Return [X, Y] of the center of cell containing provided text 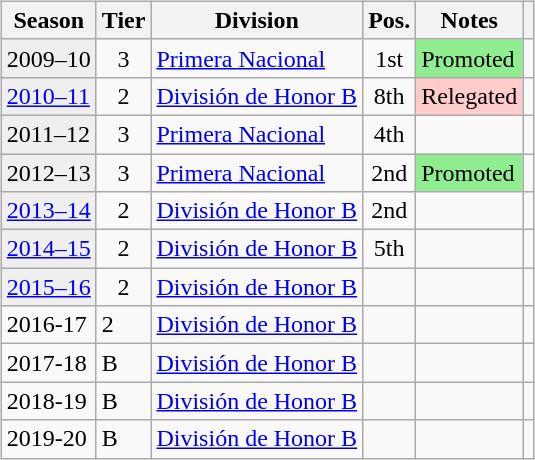
2012–13 [48, 173]
2009–10 [48, 58]
Pos. [390, 20]
2018-19 [48, 401]
8th [390, 96]
2014–15 [48, 249]
Relegated [470, 96]
2019-20 [48, 439]
Tier [124, 20]
2011–12 [48, 134]
Division [257, 20]
Notes [470, 20]
1st [390, 58]
2015–16 [48, 287]
2013–14 [48, 211]
5th [390, 249]
4th [390, 134]
2016-17 [48, 325]
Season [48, 20]
2010–11 [48, 96]
2017-18 [48, 363]
